Provide the [X, Y] coordinate of the cell's center where the given text is located.  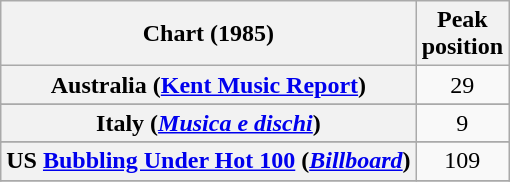
29 [462, 85]
Chart (1985) [208, 34]
US Bubbling Under Hot 100 (Billboard) [208, 161]
Peakposition [462, 34]
109 [462, 161]
9 [462, 123]
Italy (Musica e dischi) [208, 123]
Australia (Kent Music Report) [208, 85]
